Output the [x, y] coordinate of the center of the cell containing the given text.  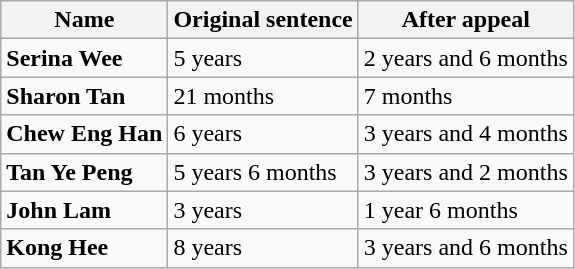
John Lam [84, 210]
3 years [263, 210]
8 years [263, 248]
Sharon Tan [84, 96]
5 years 6 months [263, 172]
After appeal [466, 20]
2 years and 6 months [466, 58]
Name [84, 20]
Serina Wee [84, 58]
6 years [263, 134]
21 months [263, 96]
Chew Eng Han [84, 134]
Tan Ye Peng [84, 172]
1 year 6 months [466, 210]
3 years and 2 months [466, 172]
3 years and 4 months [466, 134]
Kong Hee [84, 248]
7 months [466, 96]
Original sentence [263, 20]
5 years [263, 58]
3 years and 6 months [466, 248]
